Output the (X, Y) coordinate of the center of the cell containing the given text.  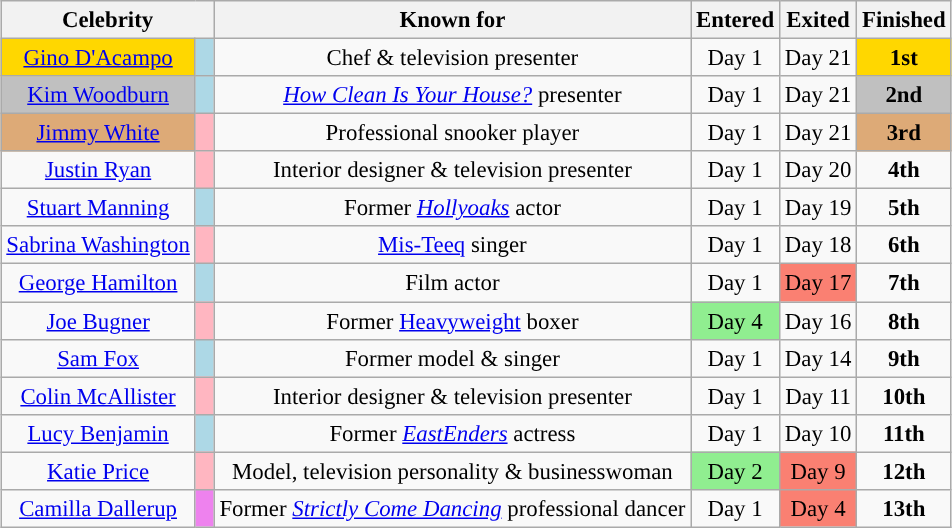
5th (904, 208)
6th (904, 245)
Former Hollyoaks actor (452, 208)
Mis-Teeq singer (452, 245)
Day 20 (818, 170)
Colin McAllister (98, 396)
7th (904, 283)
Sam Fox (98, 358)
Day 18 (818, 245)
Day 10 (818, 433)
Camilla Dallerup (98, 508)
Entered (736, 20)
10th (904, 396)
Film actor (452, 283)
Former model & singer (452, 358)
3rd (904, 133)
Lucy Benjamin (98, 433)
Known for (452, 20)
Jimmy White (98, 133)
Chef & television presenter (452, 57)
Professional snooker player (452, 133)
4th (904, 170)
Justin Ryan (98, 170)
8th (904, 321)
Sabrina Washington (98, 245)
Celebrity (108, 20)
Day 2 (736, 471)
George Hamilton (98, 283)
Stuart Manning (98, 208)
Day 17 (818, 283)
Day 16 (818, 321)
Former EastEnders actress (452, 433)
11th (904, 433)
Former Heavyweight boxer (452, 321)
Former Strictly Come Dancing professional dancer (452, 508)
Gino D'Acampo (98, 57)
How Clean Is Your House? presenter (452, 95)
13th (904, 508)
Day 9 (818, 471)
Day 14 (818, 358)
Finished (904, 20)
Day 11 (818, 396)
Kim Woodburn (98, 95)
Joe Bugner (98, 321)
Day 19 (818, 208)
12th (904, 471)
Model, television personality & businesswoman (452, 471)
Exited (818, 20)
1st (904, 57)
2nd (904, 95)
9th (904, 358)
Katie Price (98, 471)
